Detect which cell encompasses the target text, then output its (x, y) center coordinate. 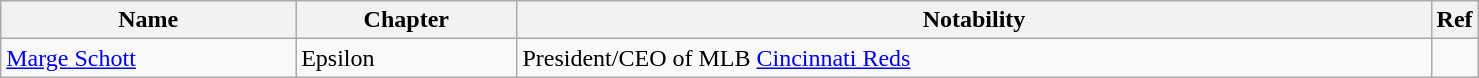
Marge Schott (148, 58)
Ref (1454, 20)
Epsilon (406, 58)
Name (148, 20)
Chapter (406, 20)
Notability (974, 20)
President/CEO of MLB Cincinnati Reds (974, 58)
